Find where the given text appears and provide that cell's center as [X, Y] coordinate. 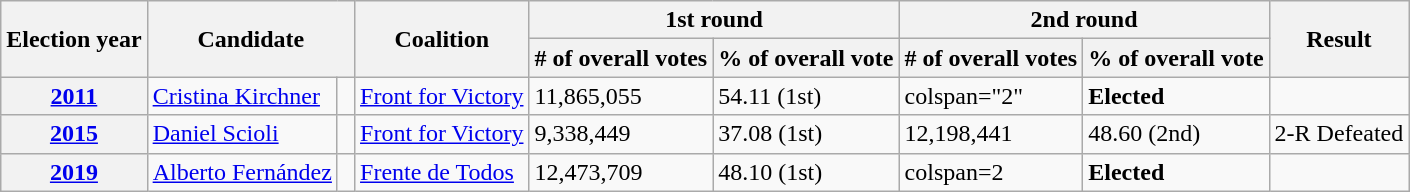
Result [1339, 39]
1st round [714, 20]
colspan=2 [991, 172]
Cristina Kirchner [242, 96]
colspan="2" [991, 96]
2019 [74, 172]
Alberto Fernández [242, 172]
12,198,441 [991, 134]
Daniel Scioli [242, 134]
2nd round [1084, 20]
54.11 (1st) [806, 96]
9,338,449 [621, 134]
48.10 (1st) [806, 172]
Election year [74, 39]
2015 [74, 134]
2011 [74, 96]
11,865,055 [621, 96]
48.60 (2nd) [1176, 134]
Coalition [442, 39]
2-R Defeated [1339, 134]
Frente de Todos [442, 172]
Candidate [250, 39]
37.08 (1st) [806, 134]
12,473,709 [621, 172]
